Search for the cell housing the specified text and yield its (x, y) center coordinate. 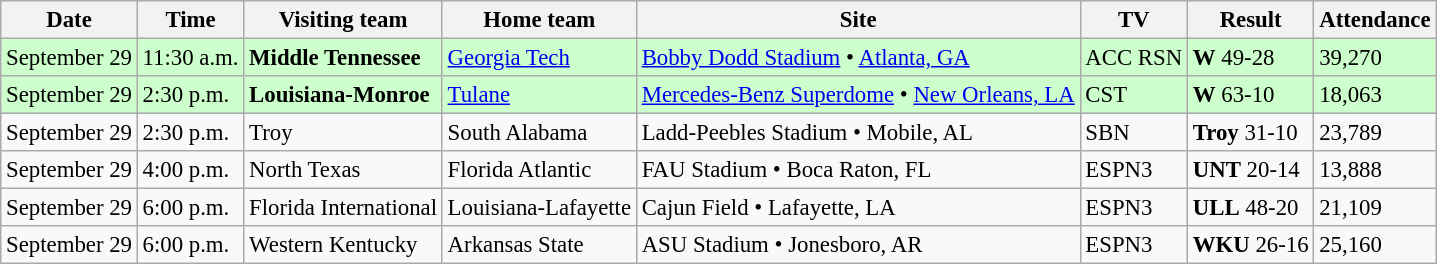
Mercedes-Benz Superdome • New Orleans, LA (858, 95)
Western Kentucky (343, 245)
WKU 26-16 (1250, 245)
Georgia Tech (539, 58)
ASU Stadium • Jonesboro, AR (858, 245)
Date (69, 20)
39,270 (1375, 58)
Site (858, 20)
Troy 31-10 (1250, 133)
Ladd-Peebles Stadium • Mobile, AL (858, 133)
Attendance (1375, 20)
Louisiana-Monroe (343, 95)
W 63-10 (1250, 95)
FAU Stadium • Boca Raton, FL (858, 170)
North Texas (343, 170)
Time (190, 20)
23,789 (1375, 133)
UNT 20-14 (1250, 170)
4:00 p.m. (190, 170)
Florida Atlantic (539, 170)
SBN (1134, 133)
Bobby Dodd Stadium • Atlanta, GA (858, 58)
ULL 48-20 (1250, 208)
11:30 a.m. (190, 58)
18,063 (1375, 95)
Middle Tennessee (343, 58)
13,888 (1375, 170)
Visiting team (343, 20)
Cajun Field • Lafayette, LA (858, 208)
Arkansas State (539, 245)
Tulane (539, 95)
21,109 (1375, 208)
Result (1250, 20)
W 49-28 (1250, 58)
Home team (539, 20)
ACC RSN (1134, 58)
TV (1134, 20)
South Alabama (539, 133)
Troy (343, 133)
CST (1134, 95)
25,160 (1375, 245)
Florida International (343, 208)
Louisiana-Lafayette (539, 208)
